Return [x, y] of the center of cell containing provided text 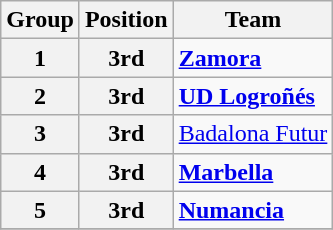
3 [40, 134]
Team [253, 20]
Numancia [253, 210]
2 [40, 96]
Marbella [253, 172]
4 [40, 172]
UD Logroñés [253, 96]
Badalona Futur [253, 134]
Position [126, 20]
Zamora [253, 58]
5 [40, 210]
1 [40, 58]
Group [40, 20]
